Search for the cell housing the specified text and yield its [x, y] center coordinate. 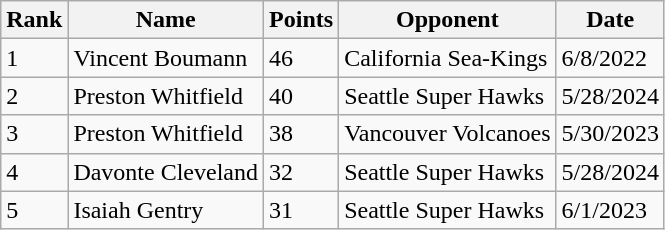
Isaiah Gentry [166, 210]
Rank [34, 20]
Points [302, 20]
Opponent [448, 20]
5/30/2023 [610, 134]
1 [34, 58]
40 [302, 96]
38 [302, 134]
3 [34, 134]
Name [166, 20]
Davonte Cleveland [166, 172]
5 [34, 210]
6/1/2023 [610, 210]
31 [302, 210]
California Sea-Kings [448, 58]
Vincent Boumann [166, 58]
32 [302, 172]
46 [302, 58]
2 [34, 96]
Date [610, 20]
Vancouver Volcanoes [448, 134]
6/8/2022 [610, 58]
4 [34, 172]
